Output the [X, Y] coordinate of the center of the cell containing the given text.  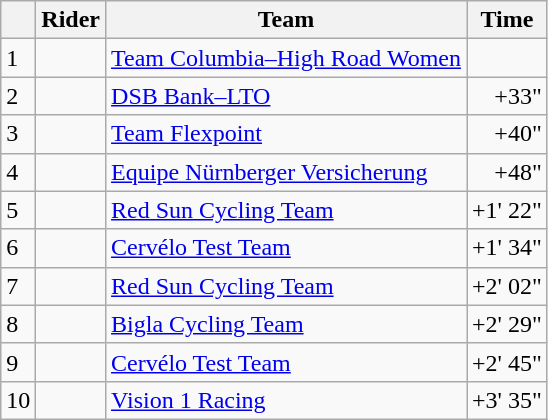
+33" [506, 96]
DSB Bank–LTO [286, 96]
7 [18, 286]
Team [286, 20]
1 [18, 58]
8 [18, 324]
+1' 34" [506, 248]
+2' 02" [506, 286]
9 [18, 362]
+3' 35" [506, 400]
2 [18, 96]
Team Flexpoint [286, 134]
Rider [71, 20]
6 [18, 248]
+2' 45" [506, 362]
3 [18, 134]
5 [18, 210]
Vision 1 Racing [286, 400]
10 [18, 400]
+1' 22" [506, 210]
+2' 29" [506, 324]
4 [18, 172]
Equipe Nürnberger Versicherung [286, 172]
Time [506, 20]
+48" [506, 172]
+40" [506, 134]
Team Columbia–High Road Women [286, 58]
Bigla Cycling Team [286, 324]
